Output the [X, Y] coordinate of the center of the cell containing the given text.  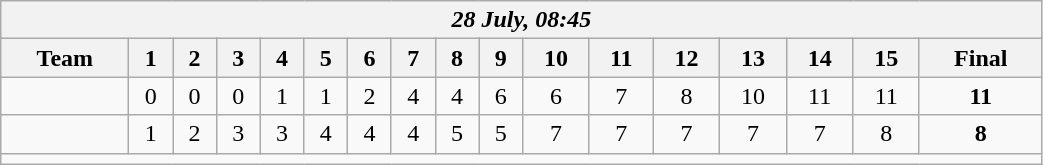
12 [686, 58]
15 [886, 58]
Team [65, 58]
9 [501, 58]
Final [980, 58]
28 July, 08:45 [522, 20]
13 [754, 58]
14 [820, 58]
